For the text-containing cell, return its midpoint in (x, y) coordinate format. 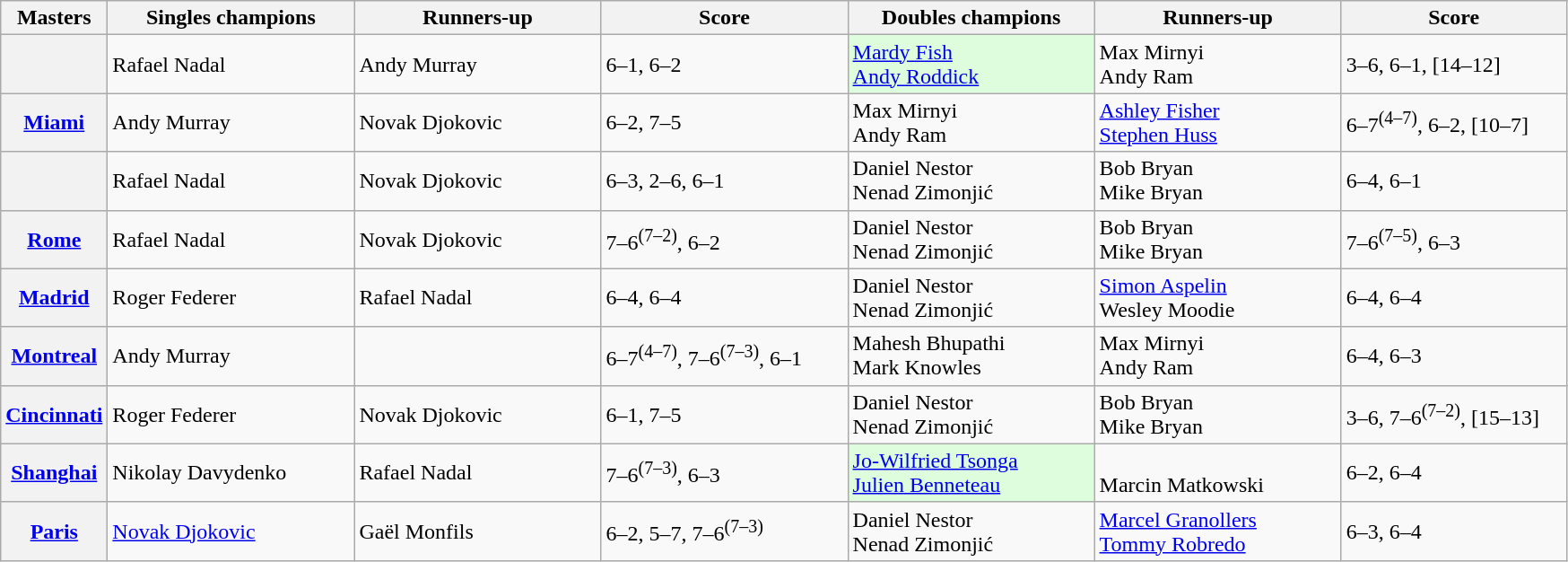
6–1, 6–2 (725, 65)
Mahesh Bhupathi Mark Knowles (971, 356)
6–3, 6–4 (1453, 531)
3–6, 6–1, [14–12] (1453, 65)
Miami (54, 122)
6–7(4–7), 6–2, [10–7] (1453, 122)
7–6(7–2), 6–2 (725, 239)
6–2, 6–4 (1453, 472)
7–6(7–3), 6–3 (725, 472)
6–2, 5–7, 7–6(7–3) (725, 531)
Doubles champions (971, 18)
Rome (54, 239)
6–3, 2–6, 6–1 (725, 181)
Gaël Monfils (477, 531)
Nikolay Davydenko (231, 472)
Simon Aspelin Wesley Moodie (1218, 298)
6–7(4–7), 7–6(7–3), 6–1 (725, 356)
6–1, 7–5 (725, 415)
Marcel Granollers Tommy Robredo (1218, 531)
Madrid (54, 298)
Shanghai (54, 472)
Marcin Matkowski (1218, 472)
Cincinnati (54, 415)
Ashley Fisher Stephen Huss (1218, 122)
Masters (54, 18)
6–4, 6–1 (1453, 181)
Paris (54, 531)
7–6(7–5), 6–3 (1453, 239)
Montreal (54, 356)
6–4, 6–3 (1453, 356)
3–6, 7–6(7–2), [15–13] (1453, 415)
Jo-Wilfried Tsonga Julien Benneteau (971, 472)
Singles champions (231, 18)
Mardy Fish Andy Roddick (971, 65)
6–2, 7–5 (725, 122)
